Output the (X, Y) coordinate of the center of the cell containing the given text.  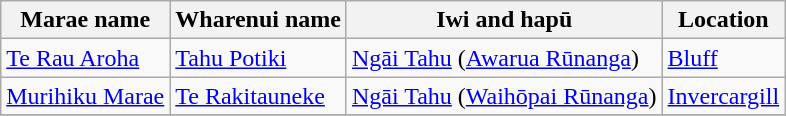
Te Rakitauneke (258, 96)
Ngāi Tahu (Awarua Rūnanga) (504, 58)
Iwi and hapū (504, 20)
Wharenui name (258, 20)
Tahu Potiki (258, 58)
Ngāi Tahu (Waihōpai Rūnanga) (504, 96)
Location (724, 20)
Murihiku Marae (86, 96)
Te Rau Aroha (86, 58)
Bluff (724, 58)
Marae name (86, 20)
Invercargill (724, 96)
